Search for the cell housing the specified text and yield its (X, Y) center coordinate. 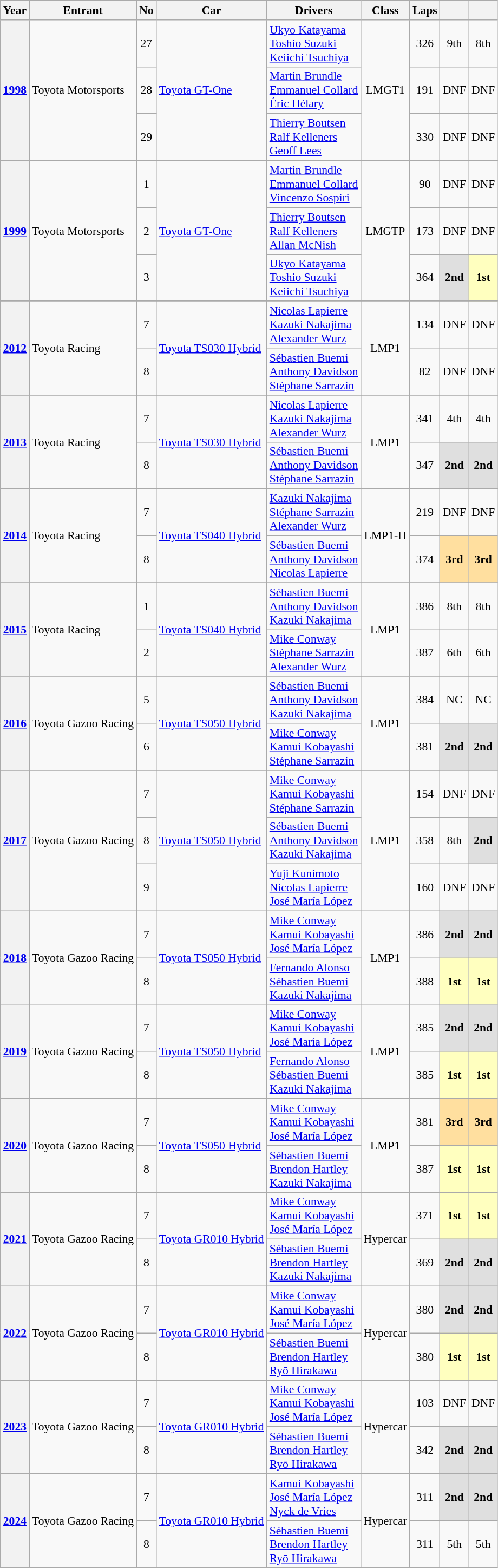
LMP1-H (385, 536)
27 (146, 43)
No (146, 10)
LMGTP (385, 231)
330 (425, 138)
28 (146, 90)
Thierry Boutsen Ralf Kelleners Geoff Lees (314, 138)
342 (425, 1451)
Year (15, 10)
2018 (15, 958)
2014 (15, 536)
347 (425, 466)
2019 (15, 1051)
2015 (15, 629)
Thierry Boutsen Ralf Kelleners Allan McNish (314, 231)
134 (425, 325)
2021 (15, 1239)
2023 (15, 1427)
Entrant (83, 10)
6 (146, 747)
341 (425, 419)
Yuji Kunimoto Nicolas Lapierre José María López (314, 888)
Drivers (314, 10)
103 (425, 1403)
Mike Conway Stéphane Sarrazin Alexander Wurz (314, 653)
219 (425, 512)
Car (212, 10)
9th (455, 43)
Class (385, 10)
82 (425, 371)
154 (425, 794)
173 (425, 231)
369 (425, 1263)
2017 (15, 841)
326 (425, 43)
2012 (15, 349)
Kazuki Nakajima Stéphane Sarrazin Alexander Wurz (314, 512)
2013 (15, 442)
5 (146, 701)
364 (425, 278)
Martin Brundle Emmanuel Collard Éric Hélary (314, 90)
LMGT1 (385, 90)
29 (146, 138)
Sébastien Buemi Anthony Davidson Nicolas Lapierre (314, 560)
2016 (15, 723)
358 (425, 840)
388 (425, 981)
90 (425, 184)
160 (425, 888)
9 (146, 888)
371 (425, 1216)
2024 (15, 1520)
3 (146, 278)
2020 (15, 1146)
Laps (425, 10)
384 (425, 701)
2022 (15, 1333)
Kamui Kobayashi José María López Nyck de Vries (314, 1498)
Martin Brundle Emmanuel Collard Vincenzo Sospiri (314, 184)
1999 (15, 231)
191 (425, 90)
1998 (15, 90)
374 (425, 560)
